Identify which cell holds the provided text, then report its [x, y] central coordinate. 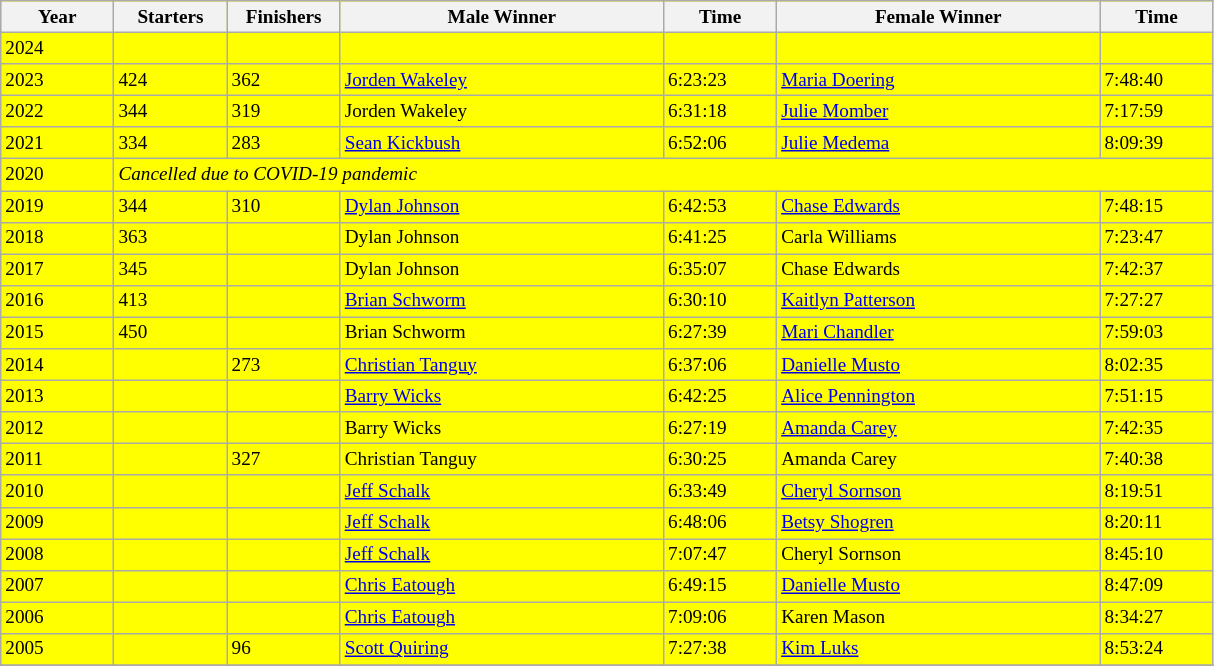
7:48:15 [1156, 206]
310 [284, 206]
8:34:27 [1156, 618]
Male Winner [502, 17]
2021 [58, 143]
96 [284, 649]
7:23:47 [1156, 238]
2022 [58, 111]
Female Winner [938, 17]
2014 [58, 365]
Scott Quiring [502, 649]
8:20:11 [1156, 523]
2009 [58, 523]
2019 [58, 206]
Cancelled due to COVID-19 pandemic [664, 175]
6:27:19 [720, 428]
6:23:23 [720, 80]
2018 [58, 238]
345 [170, 270]
2024 [58, 48]
6:41:25 [720, 238]
7:07:47 [720, 554]
8:47:09 [1156, 586]
2008 [58, 554]
8:19:51 [1156, 491]
6:42:25 [720, 396]
7:27:38 [720, 649]
Starters [170, 17]
7:17:59 [1156, 111]
2013 [58, 396]
7:51:15 [1156, 396]
2020 [58, 175]
6:30:25 [720, 460]
7:48:40 [1156, 80]
6:27:39 [720, 333]
6:42:53 [720, 206]
363 [170, 238]
8:02:35 [1156, 365]
Karen Mason [938, 618]
8:09:39 [1156, 143]
6:30:10 [720, 301]
8:53:24 [1156, 649]
327 [284, 460]
334 [170, 143]
6:52:06 [720, 143]
7:27:27 [1156, 301]
7:42:35 [1156, 428]
Kim Luks [938, 649]
2016 [58, 301]
2005 [58, 649]
2023 [58, 80]
273 [284, 365]
283 [284, 143]
Carla Williams [938, 238]
6:37:06 [720, 365]
319 [284, 111]
Betsy Shogren [938, 523]
Finishers [284, 17]
2012 [58, 428]
Mari Chandler [938, 333]
362 [284, 80]
7:59:03 [1156, 333]
413 [170, 301]
Sean Kickbush [502, 143]
2010 [58, 491]
6:48:06 [720, 523]
7:42:37 [1156, 270]
8:45:10 [1156, 554]
2007 [58, 586]
6:31:18 [720, 111]
Kaitlyn Patterson [938, 301]
6:49:15 [720, 586]
450 [170, 333]
2015 [58, 333]
Alice Pennington [938, 396]
2006 [58, 618]
7:09:06 [720, 618]
424 [170, 80]
2011 [58, 460]
Year [58, 17]
Maria Doering [938, 80]
2017 [58, 270]
6:33:49 [720, 491]
6:35:07 [720, 270]
Julie Medema [938, 143]
7:40:38 [1156, 460]
Julie Momber [938, 111]
